Pinpoint the cell where the given text exists, returning its [X, Y] midpoint coordinate. 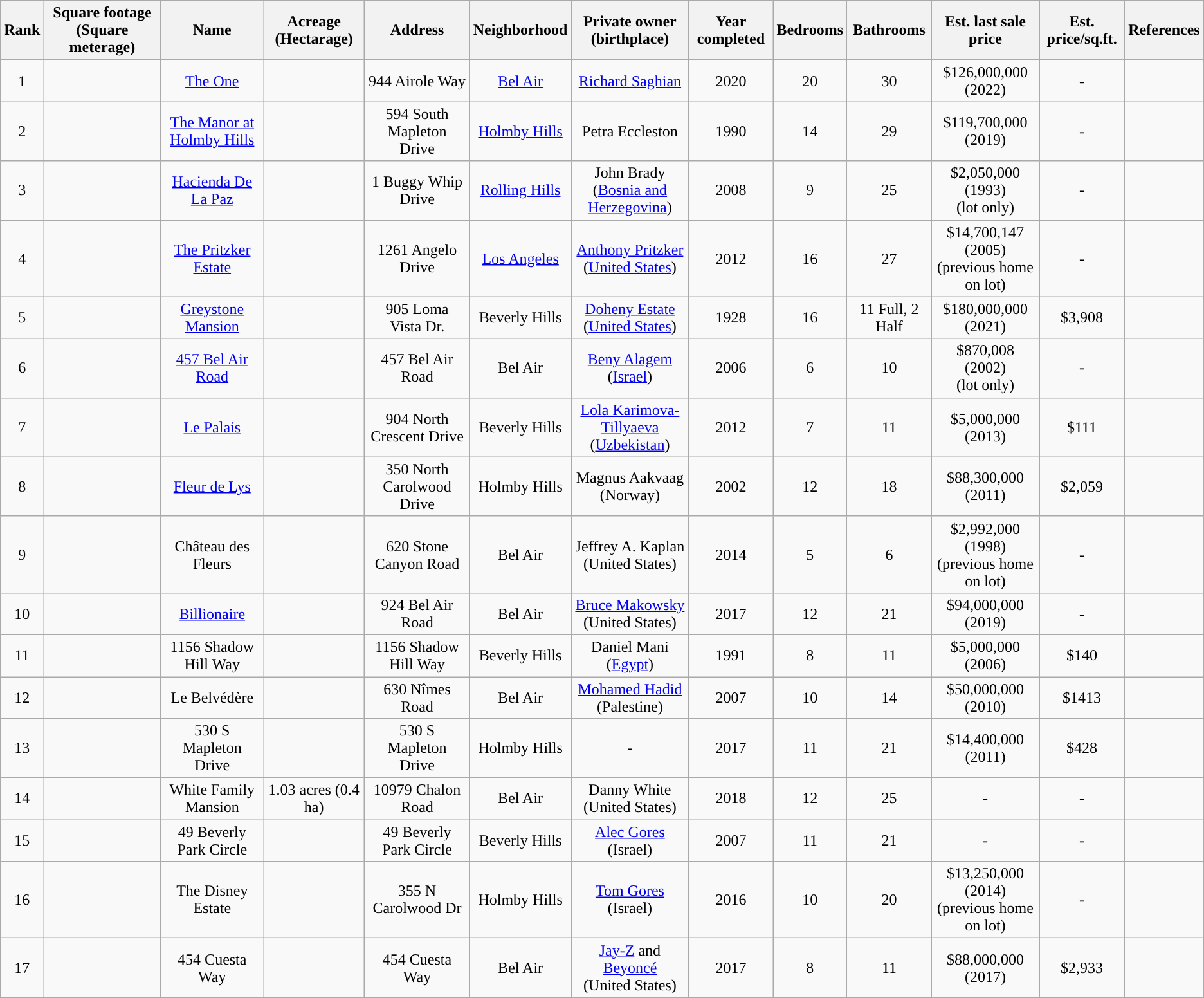
$1413 [1082, 698]
$94,000,000 (2019) [985, 614]
Danny White (United States) [630, 799]
$3,908 [1082, 318]
$13,250,000 (2014)(previous home on lot) [985, 900]
29 [889, 131]
$88,300,000 (2011) [985, 486]
Billionaire [212, 614]
John Brady (Bosnia and Herzegovina) [630, 190]
Acreage (Hectarage) [314, 30]
Doheny Estate(United States) [630, 318]
Le Palais [212, 427]
355 N Carolwood Dr [417, 900]
Jay-Z and Beyoncé(United States) [630, 968]
Address [417, 30]
2020 [731, 81]
Petra Eccleston [630, 131]
The One [212, 81]
10979 Chalon Road [417, 799]
2 [22, 131]
11 Full, 2 Half [889, 318]
$2,933 [1082, 968]
$870,008 (2002)(lot only) [985, 368]
Rank [22, 30]
The Pritzker Estate [212, 259]
1928 [731, 318]
1.03 acres (0.4 ha) [314, 799]
The Disney Estate [212, 900]
Lola Karimova-Tillyaeva(Uzbekistan) [630, 427]
$111 [1082, 427]
620 Stone Canyon Road [417, 555]
$5,000,000 (2013) [985, 427]
2002 [731, 486]
Year completed [731, 30]
2018 [731, 799]
$50,000,000 (2010) [985, 698]
Alec Gores(Israel) [630, 840]
Beny Alagem(Israel) [630, 368]
904 North Crescent Drive [417, 427]
$2,050,000 (1993)(lot only) [985, 190]
Fleur de Lys [212, 486]
4 [22, 259]
References [1164, 30]
Château des Fleurs [212, 555]
$119,700,000 (2019) [985, 131]
Rolling Hills [520, 190]
2006 [731, 368]
$140 [1082, 655]
1 Buggy Whip Drive [417, 190]
Est. last sale price [985, 30]
Bathrooms [889, 30]
3 [22, 190]
$88,000,000 (2017) [985, 968]
Bedrooms [810, 30]
27 [889, 259]
Neighborhood [520, 30]
18 [889, 486]
Square footage (Square meterage) [102, 30]
15 [22, 840]
944 Airole Way [417, 81]
Bruce Makowsky(United States) [630, 614]
Name [212, 30]
$14,700,147 (2005)(previous home on lot) [985, 259]
Anthony Pritzker(United States) [630, 259]
Richard Saghian [630, 81]
Daniel Mani(Egypt) [630, 655]
$126,000,000 (2022) [985, 81]
$14,400,000 (2011) [985, 748]
Los Angeles [520, 259]
The Manor at Holmby Hills [212, 131]
2014 [731, 555]
924 Bel Air Road [417, 614]
$428 [1082, 748]
30 [889, 81]
630 Nîmes Road [417, 698]
Mohamed Hadid(Palestine) [630, 698]
350 North Carolwood Drive [417, 486]
$180,000,000 (2021) [985, 318]
13 [22, 748]
Magnus Aakvaag (Norway) [630, 486]
$2,059 [1082, 486]
Jeffrey A. Kaplan(United States) [630, 555]
Tom Gores(Israel) [630, 900]
White Family Mansion [212, 799]
Le Belvédère [212, 698]
Greystone Mansion [212, 318]
$5,000,000 (2006) [985, 655]
Hacienda De La Paz [212, 190]
1 [22, 81]
17 [22, 968]
594 South Mapleton Drive [417, 131]
905 Loma Vista Dr. [417, 318]
2016 [731, 900]
1990 [731, 131]
$2,992,000 (1998)(previous home on lot) [985, 555]
1261 Angelo Drive [417, 259]
Est. price/sq.ft. [1082, 30]
2008 [731, 190]
Private owner (birthplace) [630, 30]
1991 [731, 655]
